Extract the (X, Y) coordinate from the center of the cell holding the provided text.  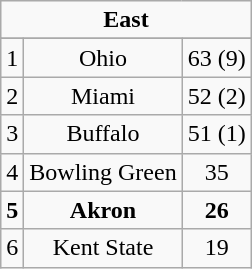
63 (9) (216, 58)
Ohio (103, 58)
3 (12, 134)
19 (216, 248)
26 (216, 210)
6 (12, 248)
52 (2) (216, 96)
Kent State (103, 248)
4 (12, 172)
Buffalo (103, 134)
1 (12, 58)
35 (216, 172)
Akron (103, 210)
Bowling Green (103, 172)
51 (1) (216, 134)
East (126, 20)
5 (12, 210)
Miami (103, 96)
2 (12, 96)
